For the text-containing cell, return its midpoint in [x, y] coordinate format. 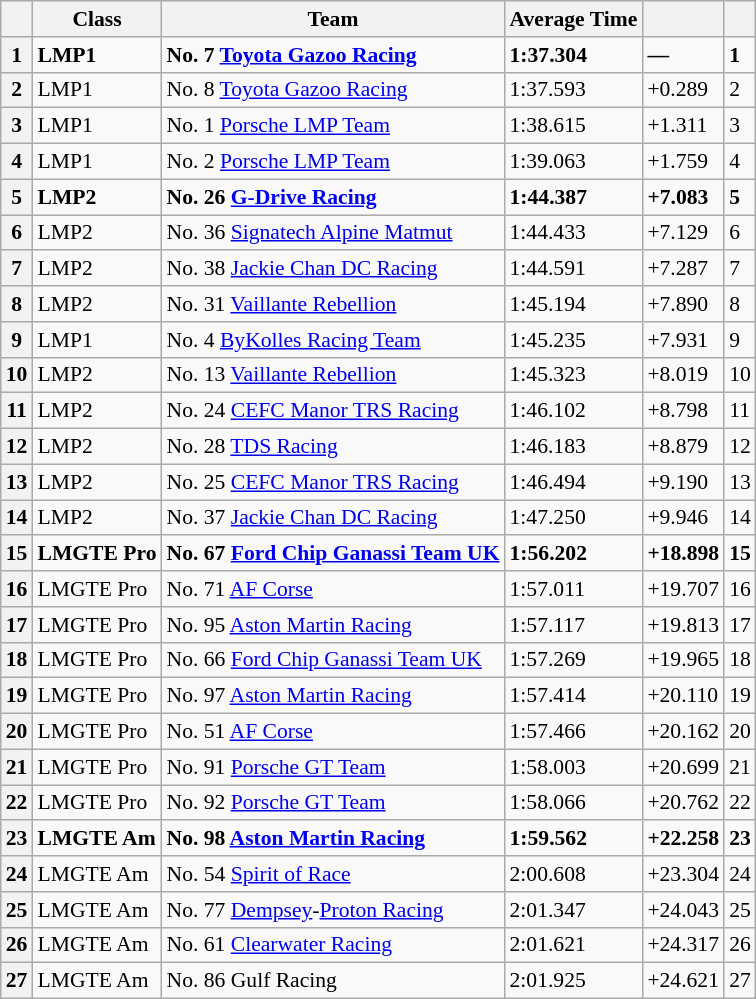
No. 66 Ford Chip Ganassi Team UK [334, 660]
No. 95 Aston Martin Racing [334, 625]
No. 7 Toyota Gazoo Racing [334, 55]
Class [96, 19]
+24.043 [683, 910]
+7.931 [683, 340]
+20.699 [683, 767]
+23.304 [683, 874]
+0.289 [683, 90]
+20.162 [683, 732]
1:45.194 [574, 304]
1:57.414 [574, 696]
No. 92 Porsche GT Team [334, 803]
No. 61 Clearwater Racing [334, 945]
No. 31 Vaillante Rebellion [334, 304]
+18.898 [683, 554]
No. 36 Signatech Alpine Matmut [334, 233]
No. 8 Toyota Gazoo Racing [334, 90]
+9.190 [683, 482]
No. 37 Jackie Chan DC Racing [334, 518]
No. 77 Dempsey-Proton Racing [334, 910]
+7.083 [683, 197]
1:58.066 [574, 803]
1:44.387 [574, 197]
No. 4 ByKolles Racing Team [334, 340]
No. 91 Porsche GT Team [334, 767]
+7.890 [683, 304]
2:00.608 [574, 874]
+24.317 [683, 945]
No. 38 Jackie Chan DC Racing [334, 269]
Average Time [574, 19]
+19.965 [683, 660]
No. 13 Vaillante Rebellion [334, 375]
2:01.347 [574, 910]
+19.707 [683, 589]
+20.762 [683, 803]
No. 51 AF Corse [334, 732]
No. 24 CEFC Manor TRS Racing [334, 411]
1:38.615 [574, 126]
No. 54 Spirit of Race [334, 874]
1:44.433 [574, 233]
+19.813 [683, 625]
1:57.117 [574, 625]
1:58.003 [574, 767]
1:37.593 [574, 90]
2:01.925 [574, 981]
+8.879 [683, 447]
No. 71 AF Corse [334, 589]
No. 2 Porsche LMP Team [334, 162]
2:01.621 [574, 945]
+7.287 [683, 269]
+8.798 [683, 411]
1:59.562 [574, 839]
1:57.466 [574, 732]
+7.129 [683, 233]
No. 25 CEFC Manor TRS Racing [334, 482]
1:45.235 [574, 340]
No. 26 G-Drive Racing [334, 197]
No. 86 Gulf Racing [334, 981]
1:57.269 [574, 660]
+9.946 [683, 518]
1:56.202 [574, 554]
1:46.183 [574, 447]
+1.759 [683, 162]
No. 97 Aston Martin Racing [334, 696]
1:46.494 [574, 482]
1:39.063 [574, 162]
— [683, 55]
+24.621 [683, 981]
+20.110 [683, 696]
+22.258 [683, 839]
1:45.323 [574, 375]
No. 28 TDS Racing [334, 447]
1:44.591 [574, 269]
1:57.011 [574, 589]
1:37.304 [574, 55]
No. 1 Porsche LMP Team [334, 126]
+1.311 [683, 126]
No. 67 Ford Chip Ganassi Team UK [334, 554]
1:47.250 [574, 518]
No. 98 Aston Martin Racing [334, 839]
+8.019 [683, 375]
Team [334, 19]
1:46.102 [574, 411]
